Return (X, Y) of the center of cell containing provided text 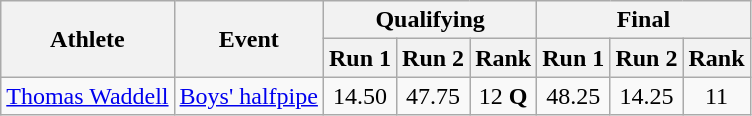
14.25 (646, 96)
Qualifying (430, 20)
Final (644, 20)
Thomas Waddell (88, 96)
Event (248, 39)
Athlete (88, 39)
14.50 (360, 96)
48.25 (574, 96)
11 (716, 96)
12 Q (504, 96)
Boys' halfpipe (248, 96)
47.75 (434, 96)
